From the cell containing the given text, extract its center point as (x, y) coordinate. 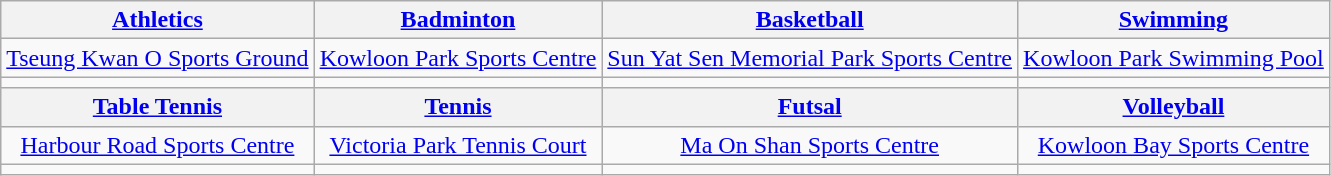
Volleyball (1174, 107)
Ma On Shan Sports Centre (810, 145)
Tseung Kwan O Sports Ground (158, 58)
Table Tennis (158, 107)
Kowloon Park Swimming Pool (1174, 58)
Harbour Road Sports Centre (158, 145)
Sun Yat Sen Memorial Park Sports Centre (810, 58)
Victoria Park Tennis Court (458, 145)
Futsal (810, 107)
Swimming (1174, 20)
Kowloon Park Sports Centre (458, 58)
Badminton (458, 20)
Basketball (810, 20)
Kowloon Bay Sports Centre (1174, 145)
Athletics (158, 20)
Tennis (458, 107)
